Extract the [x, y] coordinate from the center of the cell holding the provided text.  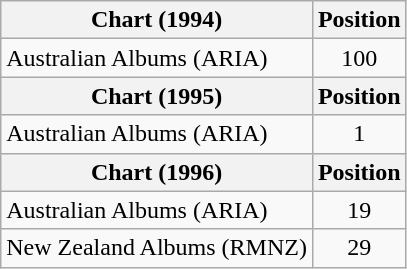
Chart (1994) [157, 20]
19 [359, 210]
1 [359, 134]
100 [359, 58]
Chart (1996) [157, 172]
29 [359, 248]
Chart (1995) [157, 96]
New Zealand Albums (RMNZ) [157, 248]
